Find where the given text appears and provide that cell's center as (X, Y) coordinate. 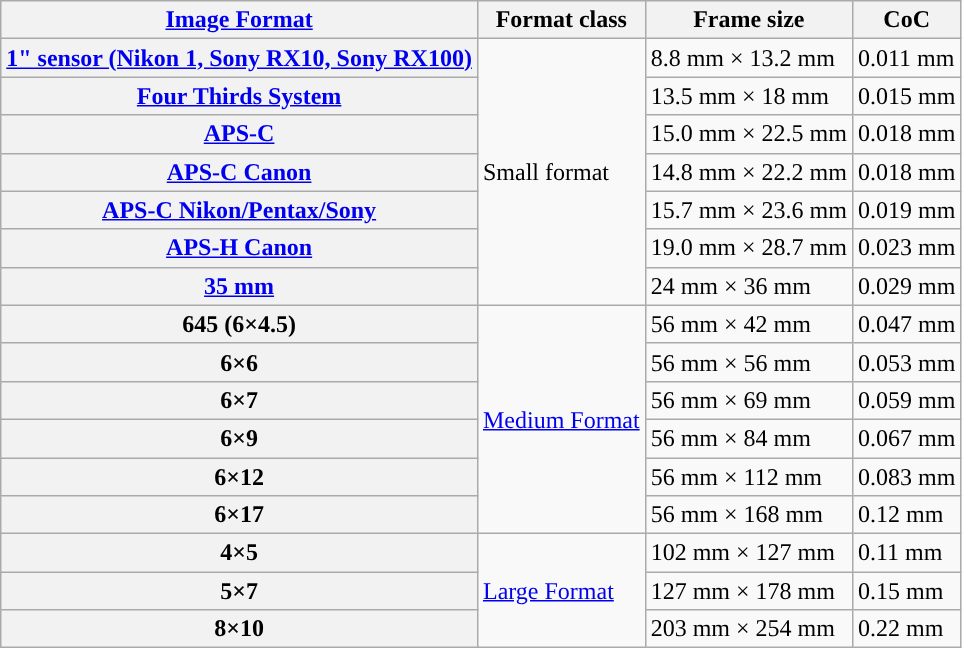
Frame size (748, 20)
56 mm × 56 mm (748, 362)
0.023 mm (906, 248)
127 mm × 178 mm (748, 591)
6×17 (240, 515)
6×12 (240, 477)
13.5 mm × 18 mm (748, 96)
Small format (561, 172)
APS-C Canon (240, 172)
Medium Format (561, 419)
15.0 mm × 22.5 mm (748, 134)
0.22 mm (906, 629)
56 mm × 69 mm (748, 400)
0.015 mm (906, 96)
Large Format (561, 591)
24 mm × 36 mm (748, 286)
56 mm × 84 mm (748, 438)
5×7 (240, 591)
Format class (561, 20)
0.12 mm (906, 515)
APS-C (240, 134)
0.019 mm (906, 210)
14.8 mm × 22.2 mm (748, 172)
8×10 (240, 629)
0.029 mm (906, 286)
0.083 mm (906, 477)
1" sensor (Nikon 1, Sony RX10, Sony RX100) (240, 58)
645 (6×4.5) (240, 324)
0.067 mm (906, 438)
APS-H Canon (240, 248)
102 mm × 127 mm (748, 553)
APS-C Nikon/Pentax/Sony (240, 210)
19.0 mm × 28.7 mm (748, 248)
35 mm (240, 286)
56 mm × 168 mm (748, 515)
6×6 (240, 362)
0.059 mm (906, 400)
Image Format (240, 20)
56 mm × 112 mm (748, 477)
0.047 mm (906, 324)
8.8 mm × 13.2 mm (748, 58)
Four Thirds System (240, 96)
6×7 (240, 400)
56 mm × 42 mm (748, 324)
0.011 mm (906, 58)
0.053 mm (906, 362)
6×9 (240, 438)
4×5 (240, 553)
203 mm × 254 mm (748, 629)
0.11 mm (906, 553)
CoC (906, 20)
0.15 mm (906, 591)
15.7 mm × 23.6 mm (748, 210)
